Provide the (x, y) coordinate of the cell's center where the given text is located.  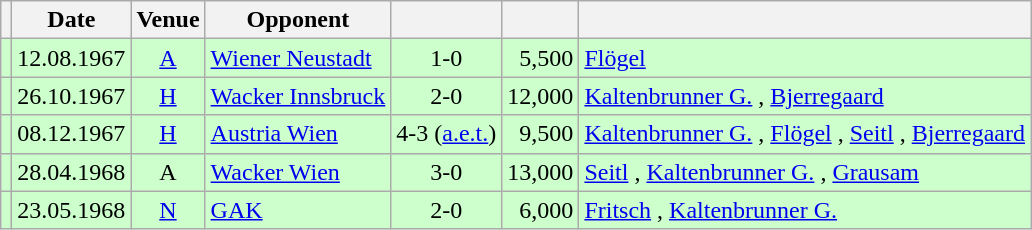
Wiener Neustadt (298, 58)
5,500 (540, 58)
4-3 (a.e.t.) (446, 134)
Kaltenbrunner G. , Flögel , Seitl , Bjerregaard (805, 134)
13,000 (540, 172)
N (168, 210)
08.12.1967 (72, 134)
1-0 (446, 58)
12.08.1967 (72, 58)
Wacker Innsbruck (298, 96)
Venue (168, 20)
9,500 (540, 134)
23.05.1968 (72, 210)
Date (72, 20)
28.04.1968 (72, 172)
Fritsch , Kaltenbrunner G. (805, 210)
Seitl , Kaltenbrunner G. , Grausam (805, 172)
Flögel (805, 58)
Wacker Wien (298, 172)
26.10.1967 (72, 96)
Opponent (298, 20)
GAK (298, 210)
6,000 (540, 210)
12,000 (540, 96)
Austria Wien (298, 134)
3-0 (446, 172)
Kaltenbrunner G. , Bjerregaard (805, 96)
